Detect which cell encompasses the target text, then output its [x, y] center coordinate. 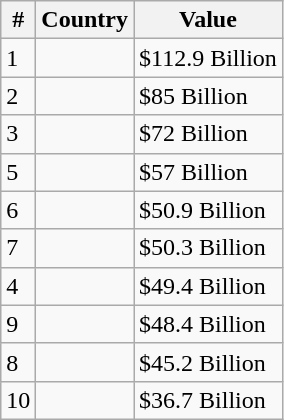
2 [18, 96]
Country [85, 20]
$45.2 Billion [208, 362]
$50.3 Billion [208, 248]
9 [18, 324]
$50.9 Billion [208, 210]
$72 Billion [208, 134]
3 [18, 134]
$85 Billion [208, 96]
$36.7 Billion [208, 400]
7 [18, 248]
8 [18, 362]
5 [18, 172]
# [18, 20]
$57 Billion [208, 172]
$112.9 Billion [208, 58]
10 [18, 400]
Value [208, 20]
$49.4 Billion [208, 286]
$48.4 Billion [208, 324]
1 [18, 58]
6 [18, 210]
4 [18, 286]
